Extract the (X, Y) coordinate from the center of the cell holding the provided text.  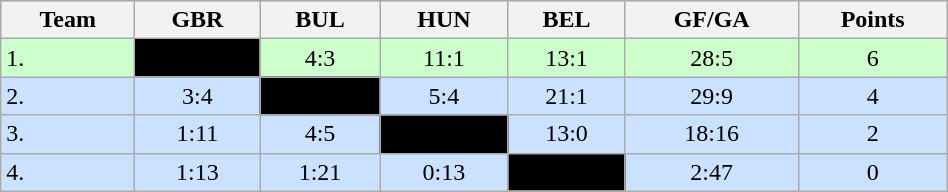
GF/GA (712, 20)
4. (68, 172)
HUN (444, 20)
6 (872, 58)
1:13 (198, 172)
1:11 (198, 134)
GBR (198, 20)
11:1 (444, 58)
0 (872, 172)
3:4 (198, 96)
5:4 (444, 96)
18:16 (712, 134)
Points (872, 20)
4:5 (320, 134)
28:5 (712, 58)
1. (68, 58)
0:13 (444, 172)
Team (68, 20)
1:21 (320, 172)
21:1 (566, 96)
13:0 (566, 134)
13:1 (566, 58)
3. (68, 134)
2. (68, 96)
4:3 (320, 58)
BUL (320, 20)
BEL (566, 20)
4 (872, 96)
29:9 (712, 96)
2:47 (712, 172)
2 (872, 134)
